Search for the cell housing the specified text and yield its [x, y] center coordinate. 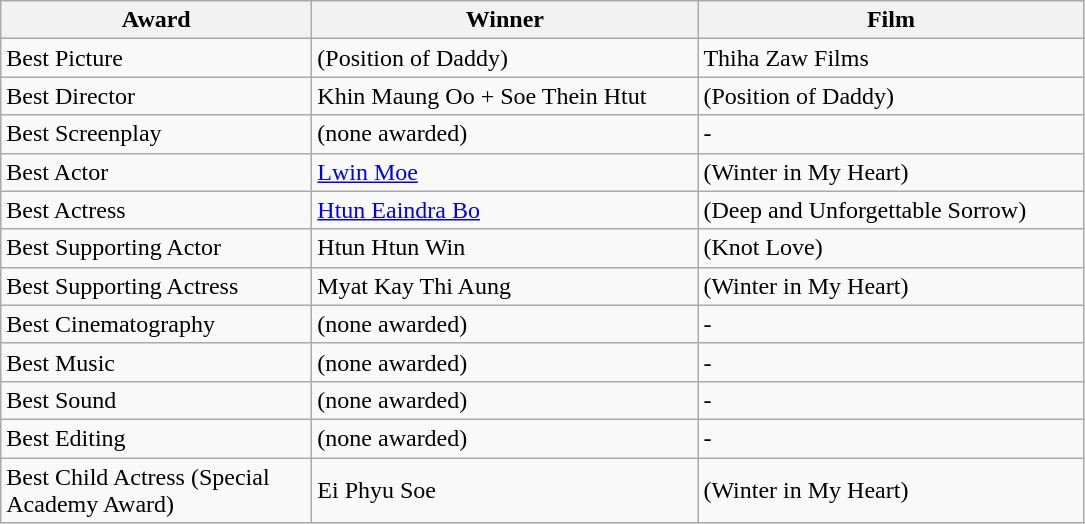
Myat Kay Thi Aung [505, 286]
Best Editing [156, 438]
Lwin Moe [505, 172]
(Knot Love) [891, 248]
Best Picture [156, 58]
Ei Phyu Soe [505, 490]
(Deep and Unforgettable Sorrow) [891, 210]
Best Child Actress (Special Academy Award) [156, 490]
Best Supporting Actress [156, 286]
Thiha Zaw Films [891, 58]
Award [156, 20]
Khin Maung Oo + Soe Thein Htut [505, 96]
Best Music [156, 362]
Best Actress [156, 210]
Best Supporting Actor [156, 248]
Best Sound [156, 400]
Film [891, 20]
Best Director [156, 96]
Best Actor [156, 172]
Best Cinematography [156, 324]
Winner [505, 20]
Htun Htun Win [505, 248]
Htun Eaindra Bo [505, 210]
Best Screenplay [156, 134]
